Determine the [x, y] coordinate at the center of the cell enclosing the given text.  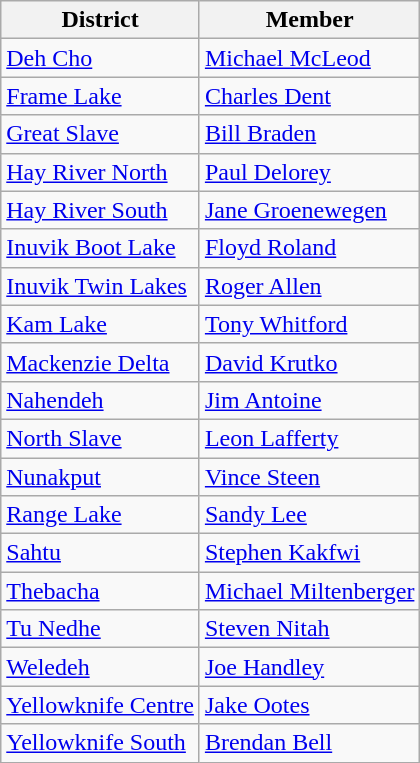
District [100, 20]
Leon Lafferty [310, 438]
Joe Handley [310, 667]
Jim Antoine [310, 400]
Nunakput [100, 477]
Sandy Lee [310, 515]
Tu Nedhe [100, 629]
Tony Whitford [310, 324]
Thebacha [100, 591]
Michael McLeod [310, 58]
Member [310, 20]
David Krutko [310, 362]
Mackenzie Delta [100, 362]
Hay River South [100, 210]
Frame Lake [100, 96]
Charles Dent [310, 96]
Michael Miltenberger [310, 591]
Stephen Kakfwi [310, 553]
Jake Ootes [310, 705]
Sahtu [100, 553]
Yellowknife South [100, 743]
Inuvik Twin Lakes [100, 286]
Roger Allen [310, 286]
Deh Cho [100, 58]
Jane Groenewegen [310, 210]
Inuvik Boot Lake [100, 248]
Yellowknife Centre [100, 705]
Floyd Roland [310, 248]
Nahendeh [100, 400]
Range Lake [100, 515]
Vince Steen [310, 477]
Great Slave [100, 134]
Steven Nitah [310, 629]
Paul Delorey [310, 172]
Bill Braden [310, 134]
Brendan Bell [310, 743]
Kam Lake [100, 324]
Weledeh [100, 667]
Hay River North [100, 172]
North Slave [100, 438]
